For the text-containing cell, return its midpoint in [x, y] coordinate format. 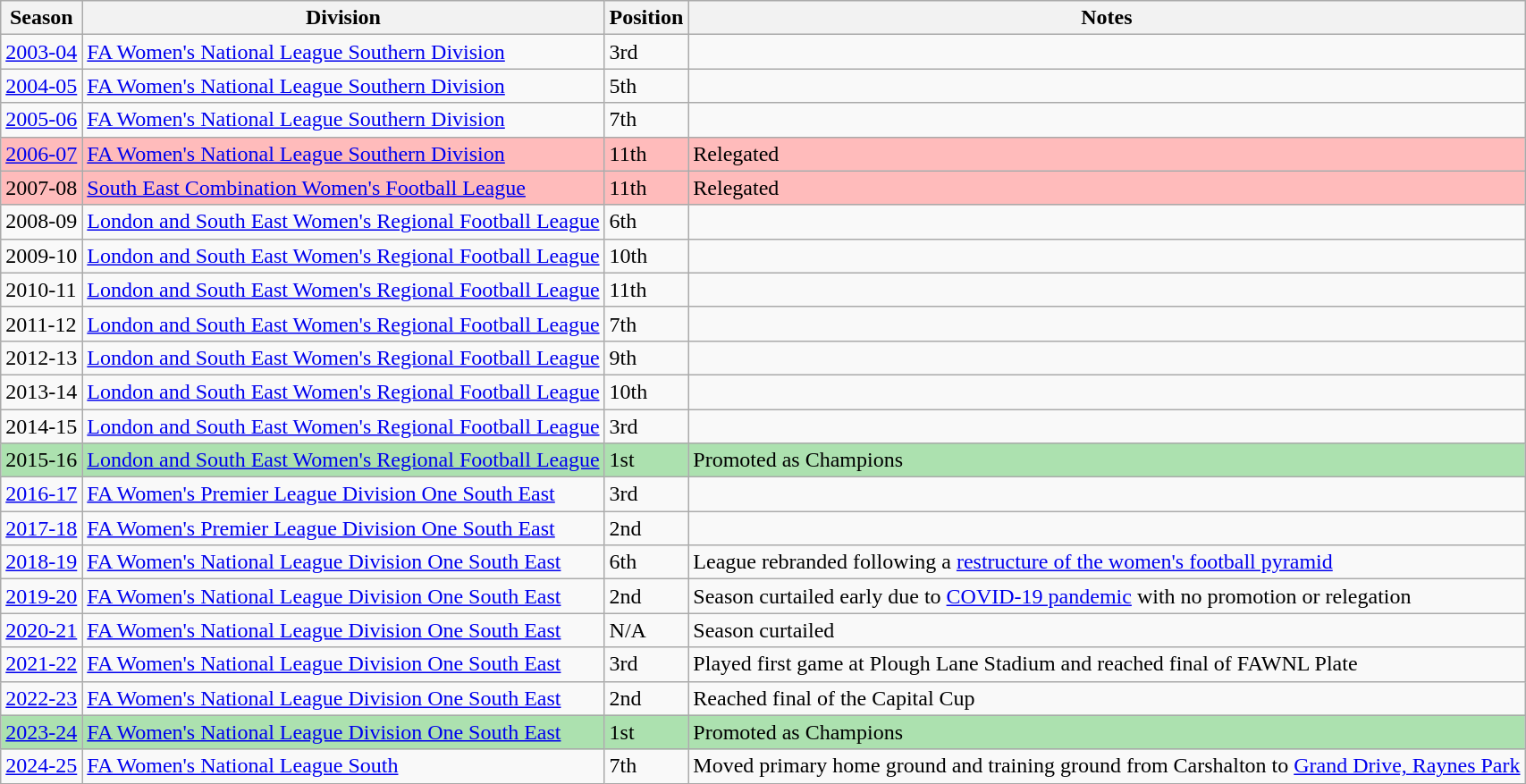
2016-17 [41, 494]
2008-09 [41, 222]
2011-12 [41, 324]
2017-18 [41, 528]
Notes [1107, 18]
2018-19 [41, 562]
FA Women's National League South [343, 766]
Season curtailed early due to COVID-19 pandemic with no promotion or relegation [1107, 596]
2006-07 [41, 154]
Position [646, 18]
2004-05 [41, 86]
2023-24 [41, 732]
Reached final of the Capital Cup [1107, 698]
2021-22 [41, 664]
2007-08 [41, 188]
2020-21 [41, 630]
5th [646, 86]
2015-16 [41, 460]
2010-11 [41, 290]
2009-10 [41, 256]
Season curtailed [1107, 630]
2014-15 [41, 426]
2003-04 [41, 52]
N/A [646, 630]
Moved primary home ground and training ground from Carshalton to Grand Drive, Raynes Park [1107, 766]
9th [646, 358]
2019-20 [41, 596]
Season [41, 18]
2005-06 [41, 120]
2022-23 [41, 698]
2012-13 [41, 358]
Played first game at Plough Lane Stadium and reached final of FAWNL Plate [1107, 664]
South East Combination Women's Football League [343, 188]
2024-25 [41, 766]
2013-14 [41, 392]
League rebranded following a restructure of the women's football pyramid [1107, 562]
Division [343, 18]
